Pinpoint the cell where the given text exists, returning its [X, Y] midpoint coordinate. 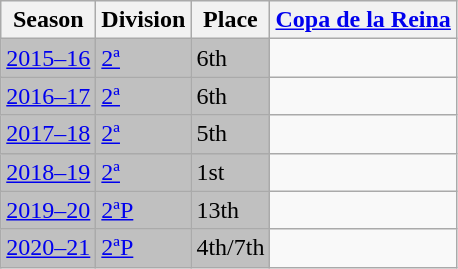
Season [48, 20]
2018–19 [48, 172]
13th [230, 210]
1st [230, 172]
2020–21 [48, 248]
2017–18 [48, 134]
Copa de la Reina [363, 20]
Division [144, 20]
4th/7th [230, 248]
2019–20 [48, 210]
2015–16 [48, 58]
Place [230, 20]
5th [230, 134]
2016–17 [48, 96]
